Capture the cell that displays the provided text and extract its [X, Y] central coordinate. 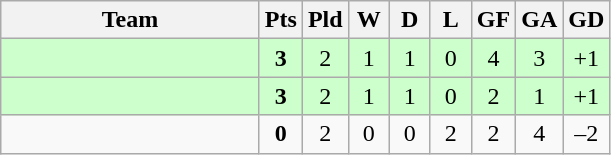
GA [540, 20]
Pts [280, 20]
Pld [325, 20]
D [410, 20]
L [450, 20]
GD [586, 20]
Team [130, 20]
–2 [586, 134]
GF [493, 20]
W [368, 20]
